Provide the [X, Y] coordinate of the cell's center where the given text is located.  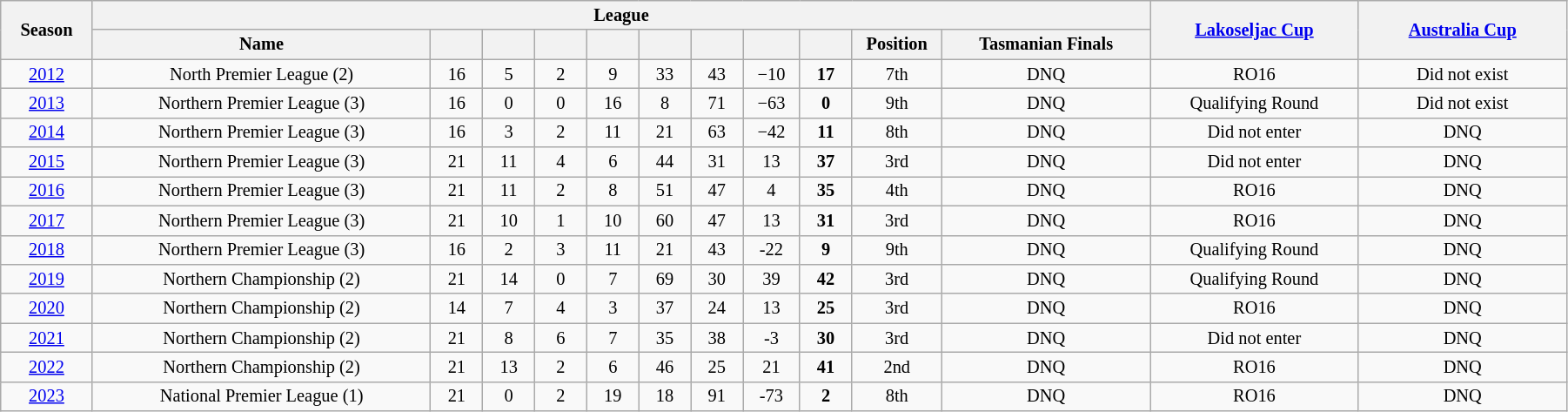
51 [665, 191]
38 [717, 338]
-22 [771, 250]
-73 [771, 396]
69 [665, 279]
91 [717, 396]
Tasmanian Finals [1046, 44]
5 [509, 74]
Position [897, 44]
2015 [47, 162]
−63 [771, 103]
Name [261, 44]
2017 [47, 220]
-3 [771, 338]
19 [613, 396]
2018 [47, 250]
60 [665, 220]
2020 [47, 308]
Lakoseljac Cup [1255, 30]
24 [717, 308]
44 [665, 162]
2023 [47, 396]
National Premier League (1) [261, 396]
2019 [47, 279]
63 [717, 132]
17 [826, 74]
Season [47, 30]
2021 [47, 338]
2013 [47, 103]
18 [665, 396]
2022 [47, 367]
2nd [897, 367]
−10 [771, 74]
North Premier League (2) [261, 74]
−42 [771, 132]
2016 [47, 191]
39 [771, 279]
71 [717, 103]
33 [665, 74]
42 [826, 279]
Australia Cup [1462, 30]
2012 [47, 74]
7th [897, 74]
41 [826, 367]
46 [665, 367]
League [621, 15]
4th [897, 191]
2014 [47, 132]
1 [561, 220]
